Capture the cell that displays the provided text and extract its [x, y] central coordinate. 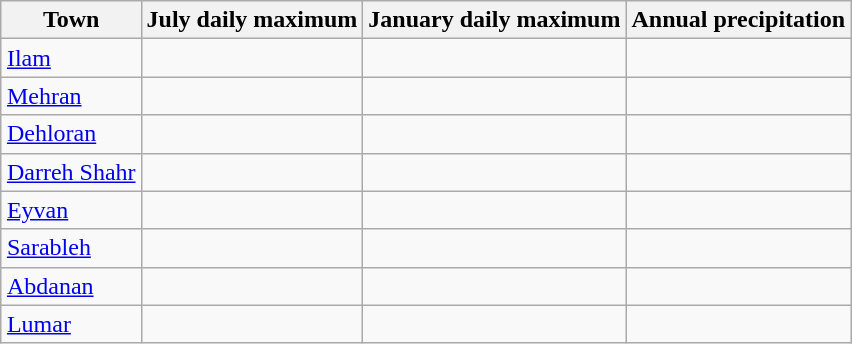
Lumar [71, 324]
Abdanan [71, 286]
Eyvan [71, 210]
Darreh Shahr [71, 172]
Sarableh [71, 248]
July daily maximum [252, 20]
Mehran [71, 96]
Dehloran [71, 134]
Ilam [71, 58]
Town [71, 20]
January daily maximum [494, 20]
Annual precipitation [738, 20]
